Output the [x, y] coordinate of the center of the cell containing the given text.  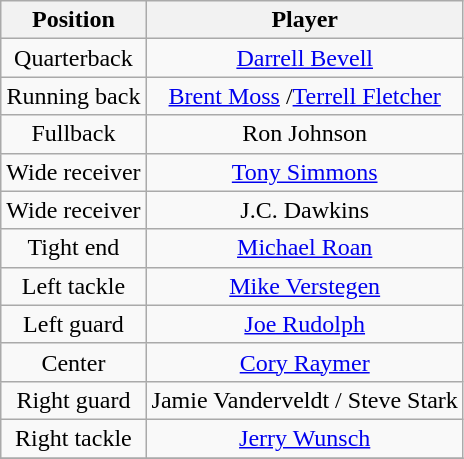
Tight end [74, 248]
Jamie Vanderveldt / Steve Stark [304, 400]
Center [74, 362]
Player [304, 20]
Tony Simmons [304, 172]
Right tackle [74, 438]
Joe Rudolph [304, 324]
Mike Verstegen [304, 286]
Cory Raymer [304, 362]
Fullback [74, 134]
Darrell Bevell [304, 58]
Jerry Wunsch [304, 438]
Ron Johnson [304, 134]
Michael Roan [304, 248]
J.C. Dawkins [304, 210]
Position [74, 20]
Right guard [74, 400]
Left tackle [74, 286]
Running back [74, 96]
Left guard [74, 324]
Quarterback [74, 58]
Brent Moss /Terrell Fletcher [304, 96]
